Return the (x, y) coordinate for the center point of the cell that contains the specified text.  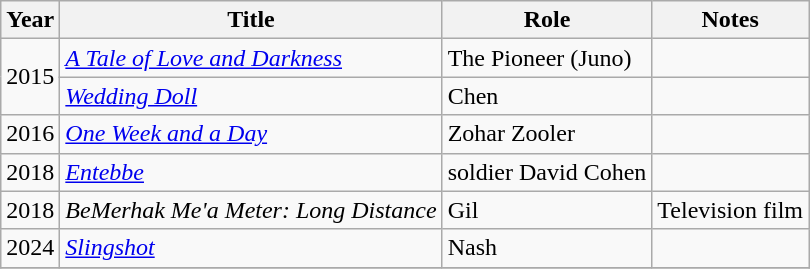
Gil (547, 210)
BeMerhak Me'a Meter: Long Distance (251, 210)
A Tale of Love and Darkness (251, 58)
2015 (30, 77)
Year (30, 20)
Television film (730, 210)
Wedding Doll (251, 96)
Notes (730, 20)
2024 (30, 248)
Entebbe (251, 172)
Zohar Zooler (547, 134)
Role (547, 20)
Title (251, 20)
Chen (547, 96)
Slingshot (251, 248)
The Pioneer (Juno) (547, 58)
Nash (547, 248)
One Week and a Day (251, 134)
soldier David Cohen (547, 172)
2016 (30, 134)
